Detect which cell encompasses the target text, then output its (X, Y) center coordinate. 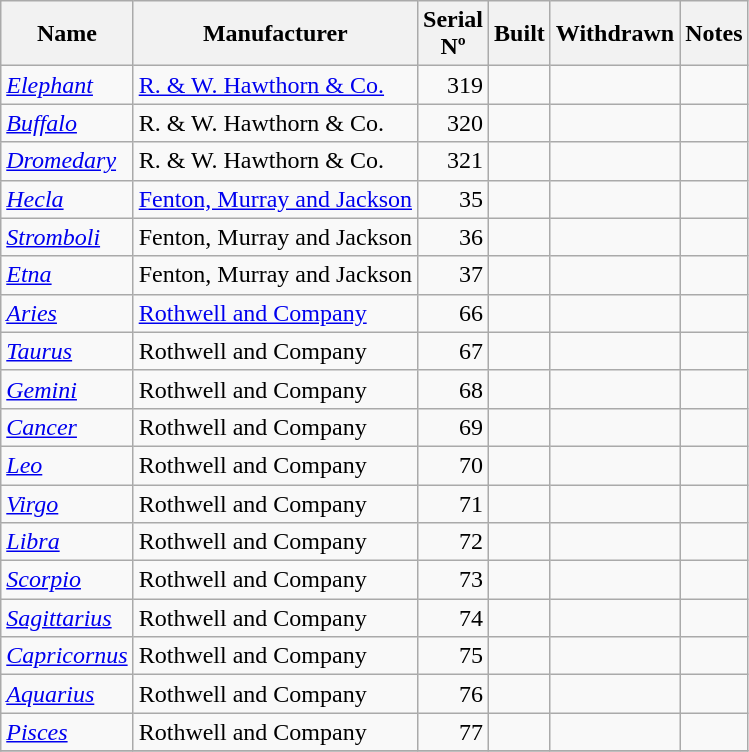
Aries (67, 313)
Notes (714, 34)
SerialNº (454, 34)
Stromboli (67, 237)
Manufacturer (275, 34)
Etna (67, 275)
36 (454, 237)
77 (454, 732)
Gemini (67, 389)
67 (454, 351)
Libra (67, 542)
71 (454, 503)
37 (454, 275)
Pisces (67, 732)
75 (454, 656)
319 (454, 85)
76 (454, 694)
73 (454, 580)
74 (454, 618)
72 (454, 542)
Name (67, 34)
Dromedary (67, 161)
Taurus (67, 351)
Leo (67, 465)
Virgo (67, 503)
Hecla (67, 199)
Elephant (67, 85)
321 (454, 161)
Sagittarius (67, 618)
Built (520, 34)
Scorpio (67, 580)
320 (454, 123)
69 (454, 427)
66 (454, 313)
Cancer (67, 427)
68 (454, 389)
Aquarius (67, 694)
70 (454, 465)
Buffalo (67, 123)
Withdrawn (614, 34)
Capricornus (67, 656)
35 (454, 199)
